Return the (X, Y) coordinate for the center point of the cell that contains the specified text.  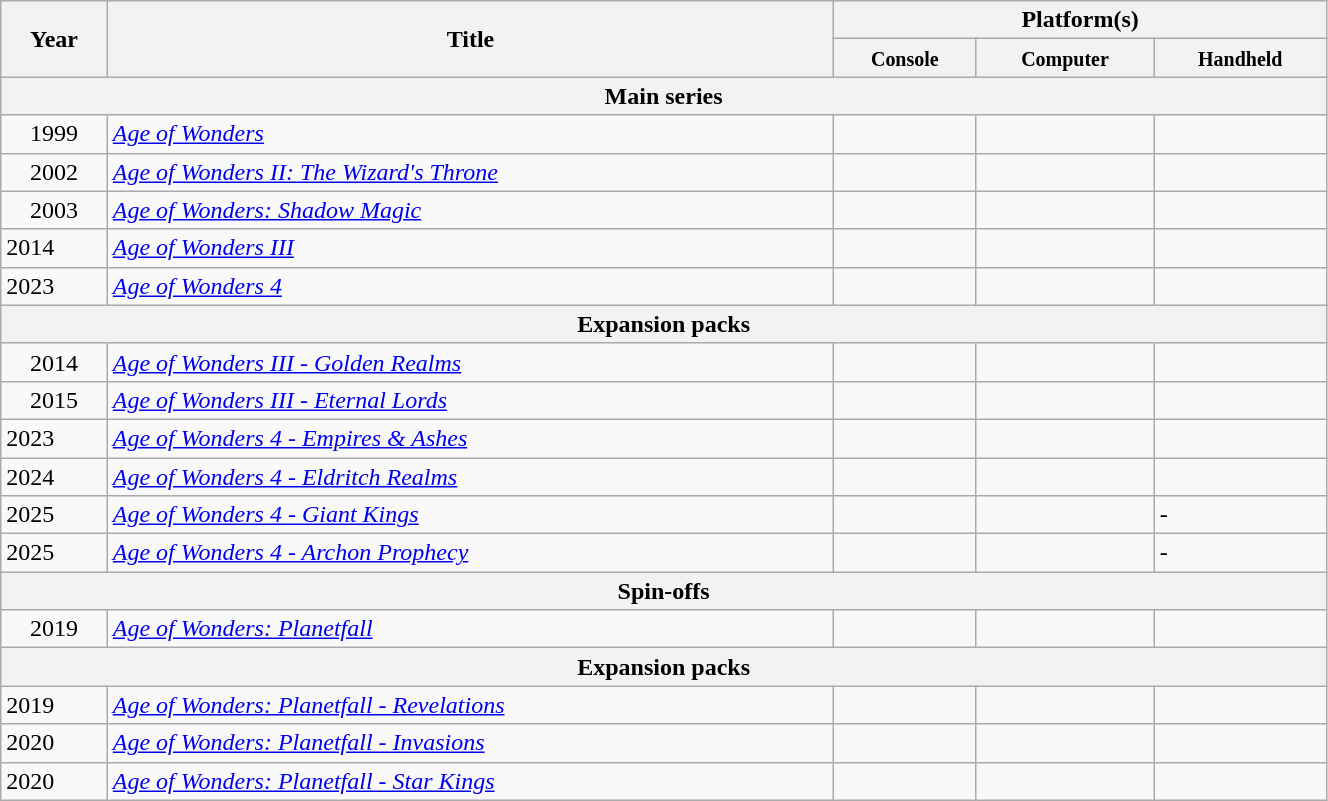
2003 (54, 210)
Main series (664, 96)
Age of Wonders 4 - Empires & Ashes (470, 438)
1999 (54, 134)
Age of Wonders 4 - Eldritch Realms (470, 477)
Platform(s) (1080, 20)
2002 (54, 172)
Age of Wonders: Planetfall - Invasions (470, 743)
Age of Wonders III (470, 248)
Computer (1065, 58)
Age of Wonders II: The Wizard's Throne (470, 172)
Title (470, 39)
Age of Wonders III - Eternal Lords (470, 400)
Age of Wonders III - Golden Realms (470, 362)
Age of Wonders: Shadow Magic (470, 210)
Year (54, 39)
Age of Wonders (470, 134)
Age of Wonders: Planetfall (470, 629)
Age of Wonders 4 - Archon Prophecy (470, 553)
Age of Wonders 4 (470, 286)
Age of Wonders 4 - Giant Kings (470, 515)
Console (905, 58)
2024 (54, 477)
2015 (54, 400)
Handheld (1240, 58)
Spin-offs (664, 591)
Age of Wonders: Planetfall - Revelations (470, 705)
Age of Wonders: Planetfall - Star Kings (470, 781)
